Scan for the cell matching the given text and deliver its [x, y] coordinate at center. 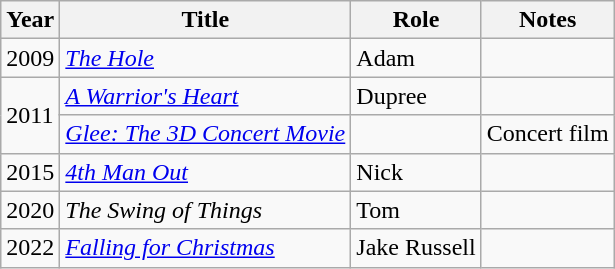
2022 [30, 248]
2020 [30, 210]
A Warrior's Heart [206, 96]
2011 [30, 115]
Role [416, 20]
Adam [416, 58]
Falling for Christmas [206, 248]
Notes [548, 20]
2015 [30, 172]
4th Man Out [206, 172]
Jake Russell [416, 248]
Nick [416, 172]
Year [30, 20]
Title [206, 20]
The Hole [206, 58]
Tom [416, 210]
The Swing of Things [206, 210]
Concert film [548, 134]
2009 [30, 58]
Dupree [416, 96]
Glee: The 3D Concert Movie [206, 134]
